Find where the given text appears and provide that cell's center as (X, Y) coordinate. 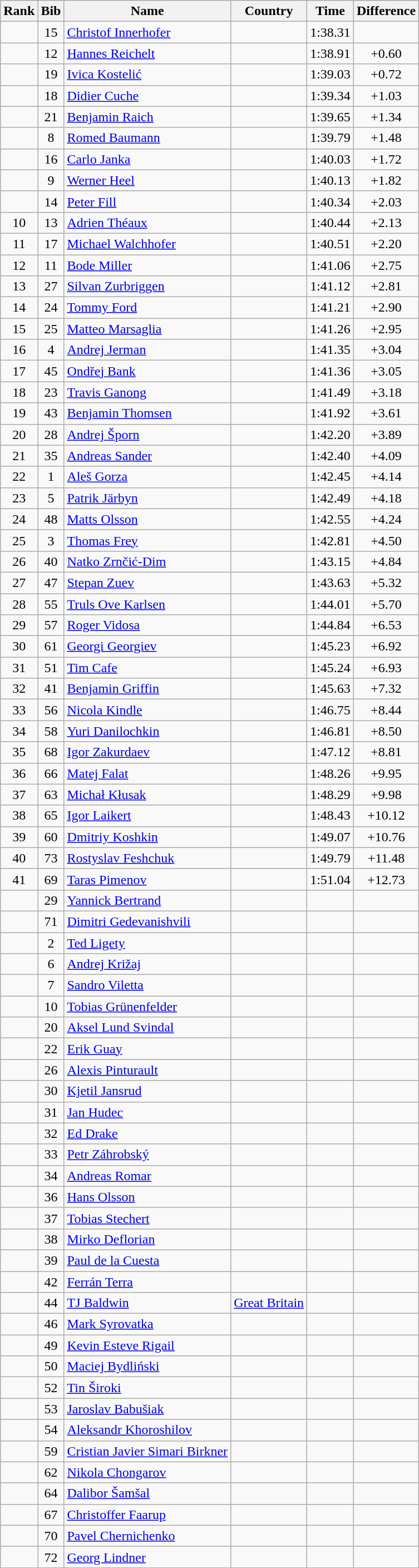
1:46.75 (331, 710)
Dalibor Šamšal (147, 1493)
44 (51, 1303)
Bib (51, 11)
+4.84 (386, 561)
1:49.79 (331, 858)
Igor Laikert (147, 816)
1:46.81 (331, 731)
1:45.63 (331, 689)
+4.18 (386, 498)
1:48.43 (331, 816)
Cristian Javier Simari Birkner (147, 1451)
Ted Ligety (147, 943)
Kjetil Jansrud (147, 1091)
1:41.26 (331, 329)
1:48.29 (331, 795)
1:40.44 (331, 223)
Kevin Esteve Rigail (147, 1345)
Bode Miller (147, 265)
+8.81 (386, 752)
49 (51, 1345)
+1.48 (386, 138)
48 (51, 519)
1:41.35 (331, 350)
69 (51, 879)
+1.03 (386, 96)
1:42.49 (331, 498)
Alexis Pinturault (147, 1070)
1:38.31 (331, 32)
Nikola Chongarov (147, 1472)
53 (51, 1409)
1:44.01 (331, 604)
Silvan Zurbriggen (147, 287)
2 (51, 943)
1:42.20 (331, 435)
3 (51, 540)
46 (51, 1324)
Travis Ganong (147, 392)
TJ Baldwin (147, 1303)
1:40.34 (331, 201)
4 (51, 350)
Mark Syrovatka (147, 1324)
Andreas Sander (147, 456)
Tommy Ford (147, 308)
7 (51, 985)
63 (51, 795)
+2.03 (386, 201)
1:45.23 (331, 647)
1:45.24 (331, 668)
Christof Innerhofer (147, 32)
72 (51, 1557)
Paul de la Cuesta (147, 1260)
+3.89 (386, 435)
Tobias Grünenfelder (147, 1007)
Maciej Bydliński (147, 1367)
60 (51, 837)
Great Britain (269, 1303)
+5.32 (386, 583)
1:44.84 (331, 625)
1:51.04 (331, 879)
Andrej Jerman (147, 350)
9 (51, 180)
Carlo Janka (147, 159)
+9.95 (386, 773)
59 (51, 1451)
Matteo Marsaglia (147, 329)
64 (51, 1493)
51 (51, 668)
Tin Široki (147, 1388)
Yannick Bertrand (147, 900)
68 (51, 752)
47 (51, 583)
1:39.79 (331, 138)
+2.13 (386, 223)
Aksel Lund Svindal (147, 1028)
Tim Cafe (147, 668)
1:39.34 (331, 96)
Hans Olsson (147, 1197)
1:40.51 (331, 244)
Taras Pimenov (147, 879)
1:43.15 (331, 561)
Yuri Danilochkin (147, 731)
Erik Guay (147, 1049)
+2.75 (386, 265)
1:49.07 (331, 837)
Matts Olsson (147, 519)
1:42.45 (331, 477)
Rostyslav Feshchuk (147, 858)
Jaroslav Babušiak (147, 1409)
Benjamin Raich (147, 117)
+2.20 (386, 244)
67 (51, 1515)
+6.92 (386, 647)
Stepan Zuev (147, 583)
Tobias Stechert (147, 1218)
+10.76 (386, 837)
1:42.40 (331, 456)
Natko Zrnčić-Dim (147, 561)
Time (331, 11)
Aleksandr Khoroshilov (147, 1430)
43 (51, 413)
Ferrán Terra (147, 1281)
5 (51, 498)
1:42.55 (331, 519)
Andreas Romar (147, 1176)
+3.61 (386, 413)
Pavel Chernichenko (147, 1536)
8 (51, 138)
+6.53 (386, 625)
+4.14 (386, 477)
+7.32 (386, 689)
71 (51, 921)
Ondřej Bank (147, 371)
1:47.12 (331, 752)
+0.60 (386, 53)
55 (51, 604)
Name (147, 11)
58 (51, 731)
6 (51, 964)
1:41.36 (331, 371)
Thomas Frey (147, 540)
+8.50 (386, 731)
Ivica Kostelić (147, 75)
Adrien Théaux (147, 223)
Truls Ove Karlsen (147, 604)
Nicola Kindle (147, 710)
+4.24 (386, 519)
1 (51, 477)
Dmitriy Koshkin (147, 837)
+1.72 (386, 159)
Michał Kłusak (147, 795)
Didier Cuche (147, 96)
Sandro Viletta (147, 985)
+6.93 (386, 668)
+2.81 (386, 287)
1:41.21 (331, 308)
1:40.13 (331, 180)
Igor Zakurdaev (147, 752)
1:38.91 (331, 53)
65 (51, 816)
+5.70 (386, 604)
Roger Vidosa (147, 625)
42 (51, 1281)
1:41.49 (331, 392)
Mirko Deflorian (147, 1239)
Michael Walchhofer (147, 244)
1:41.06 (331, 265)
+1.34 (386, 117)
66 (51, 773)
45 (51, 371)
Andrej Šporn (147, 435)
54 (51, 1430)
Andrej Križaj (147, 964)
62 (51, 1472)
1:41.12 (331, 287)
+12.73 (386, 879)
Rank (19, 11)
1:41.92 (331, 413)
Matej Falat (147, 773)
1:42.81 (331, 540)
+3.04 (386, 350)
+1.82 (386, 180)
+0.72 (386, 75)
+11.48 (386, 858)
Werner Heel (147, 180)
Romed Baumann (147, 138)
70 (51, 1536)
52 (51, 1388)
Dimitri Gedevanishvili (147, 921)
Petr Záhrobský (147, 1155)
Benjamin Griffin (147, 689)
56 (51, 710)
+10.12 (386, 816)
73 (51, 858)
1:39.03 (331, 75)
1:39.65 (331, 117)
+4.50 (386, 540)
Difference (386, 11)
Christoffer Faarup (147, 1515)
57 (51, 625)
Peter Fill (147, 201)
1:43.63 (331, 583)
+3.05 (386, 371)
+8.44 (386, 710)
1:40.03 (331, 159)
61 (51, 647)
Georg Lindner (147, 1557)
Country (269, 11)
Benjamin Thomsen (147, 413)
Aleš Gorza (147, 477)
Hannes Reichelt (147, 53)
+2.90 (386, 308)
+3.18 (386, 392)
Patrik Järbyn (147, 498)
+2.95 (386, 329)
50 (51, 1367)
Ed Drake (147, 1133)
1:48.26 (331, 773)
Georgi Georgiev (147, 647)
+4.09 (386, 456)
+9.98 (386, 795)
Jan Hudec (147, 1112)
